Provide the (x, y) coordinate of the cell's center where the given text is located.  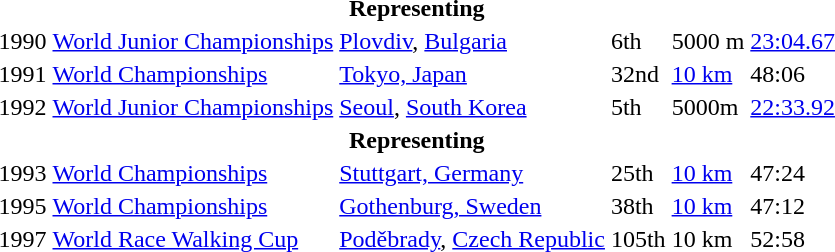
5000 m (708, 41)
Gothenburg, Sweden (472, 206)
Stuttgart, Germany (472, 173)
5000m (708, 107)
Tokyo, Japan (472, 74)
5th (638, 107)
6th (638, 41)
32nd (638, 74)
Plovdiv, Bulgaria (472, 41)
Seoul, South Korea (472, 107)
25th (638, 173)
38th (638, 206)
